Output the [X, Y] coordinate of the center of the cell containing the given text.  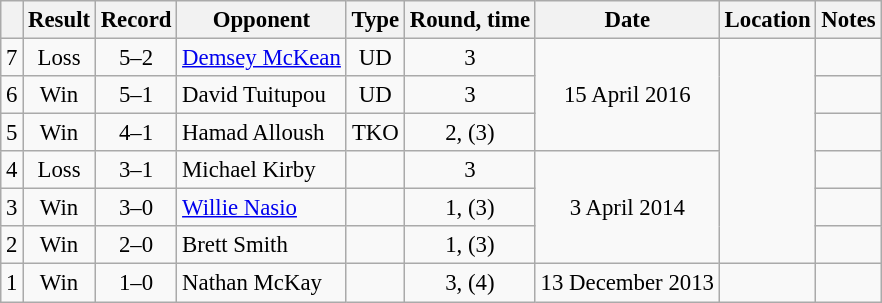
6 [12, 95]
2–0 [136, 245]
5–2 [136, 58]
Hamad Alloush [262, 133]
4–1 [136, 133]
1 [12, 283]
3–0 [136, 208]
David Tuitupou [262, 95]
Result [60, 20]
Demsey McKean [262, 58]
Notes [848, 20]
15 April 2016 [627, 96]
Date [627, 20]
4 [12, 170]
Nathan McKay [262, 283]
5 [12, 133]
3, (4) [470, 283]
Type [375, 20]
2 [12, 245]
5–1 [136, 95]
Record [136, 20]
3–1 [136, 170]
Round, time [470, 20]
13 December 2013 [627, 283]
Location [768, 20]
Opponent [262, 20]
TKO [375, 133]
2, (3) [470, 133]
Michael Kirby [262, 170]
7 [12, 58]
Willie Nasio [262, 208]
1–0 [136, 283]
Brett Smith [262, 245]
3 April 2014 [627, 208]
